Extract the [x, y] coordinate from the center of the cell holding the provided text.  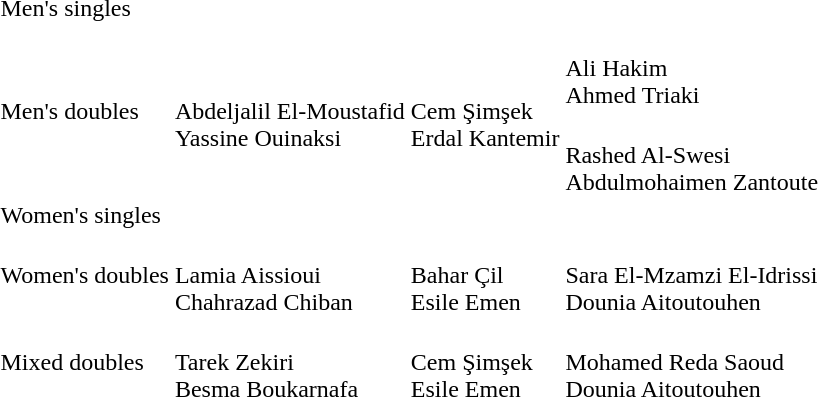
Cem ŞimşekErdal Kantemir [485, 112]
Lamia AissiouiChahrazad Chiban [290, 275]
Bahar ÇilEsile Emen [485, 275]
Abdeljalil El-MoustafidYassine Ouinaksi [290, 112]
